Determine the (x, y) coordinate at the center of the cell enclosing the given text.  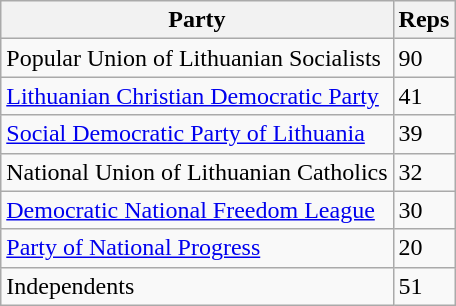
Social Democratic Party of Lithuania (197, 134)
Popular Union of Lithuanian Socialists (197, 58)
30 (424, 210)
Party of National Progress (197, 248)
Reps (424, 20)
20 (424, 248)
39 (424, 134)
National Union of Lithuanian Catholics (197, 172)
41 (424, 96)
Democratic National Freedom League (197, 210)
32 (424, 172)
90 (424, 58)
51 (424, 286)
Independents (197, 286)
Party (197, 20)
Lithuanian Christian Democratic Party (197, 96)
